Find where the given text appears and provide that cell's center as (X, Y) coordinate. 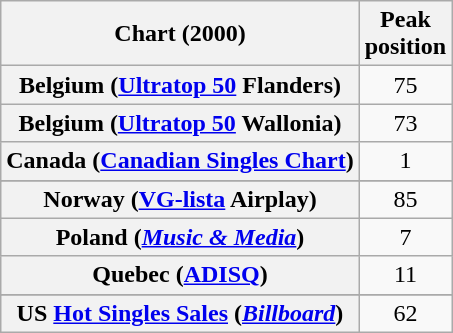
Peakposition (405, 34)
Norway (VG-lista Airplay) (180, 199)
Poland (Music & Media) (180, 237)
73 (405, 123)
Canada (Canadian Singles Chart) (180, 161)
62 (405, 313)
7 (405, 237)
US Hot Singles Sales (Billboard) (180, 313)
11 (405, 275)
75 (405, 85)
Chart (2000) (180, 34)
85 (405, 199)
Belgium (Ultratop 50 Flanders) (180, 85)
1 (405, 161)
Belgium (Ultratop 50 Wallonia) (180, 123)
Quebec (ADISQ) (180, 275)
